Pinpoint the cell where the given text exists, returning its [x, y] midpoint coordinate. 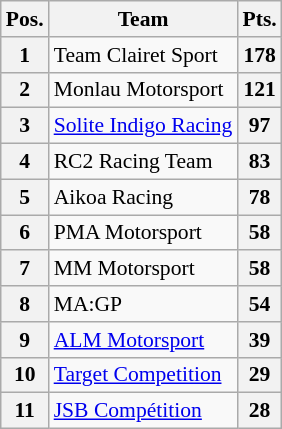
Pos. [25, 19]
9 [25, 340]
JSB Compétition [144, 411]
5 [25, 197]
78 [259, 197]
121 [259, 90]
Pts. [259, 19]
4 [25, 162]
29 [259, 375]
39 [259, 340]
RC2 Racing Team [144, 162]
2 [25, 90]
97 [259, 126]
Target Competition [144, 375]
6 [25, 233]
83 [259, 162]
3 [25, 126]
28 [259, 411]
MA:GP [144, 304]
PMA Motorsport [144, 233]
7 [25, 269]
178 [259, 55]
54 [259, 304]
Team [144, 19]
Aikoa Racing [144, 197]
MM Motorsport [144, 269]
Team Clairet Sport [144, 55]
Monlau Motorsport [144, 90]
Solite Indigo Racing [144, 126]
10 [25, 375]
1 [25, 55]
11 [25, 411]
8 [25, 304]
ALM Motorsport [144, 340]
